From the cell containing the given text, extract its center point as (X, Y) coordinate. 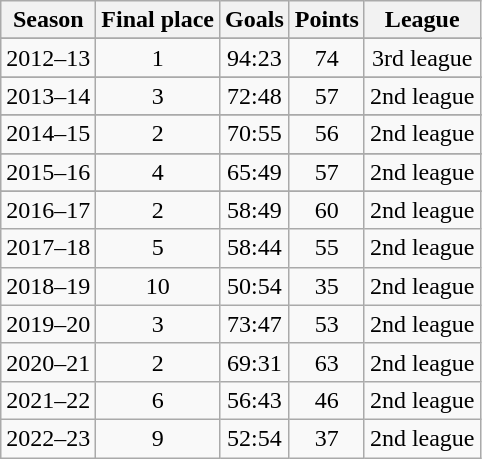
52:54 (255, 438)
2020–21 (48, 362)
3rd league (422, 58)
5 (158, 248)
2019–20 (48, 324)
6 (158, 400)
56:43 (255, 400)
60 (326, 210)
9 (158, 438)
League (422, 20)
50:54 (255, 286)
56 (326, 134)
37 (326, 438)
2022–23 (48, 438)
2021–22 (48, 400)
10 (158, 286)
53 (326, 324)
69:31 (255, 362)
72:48 (255, 96)
2018–19 (48, 286)
46 (326, 400)
2014–15 (48, 134)
58:49 (255, 210)
2013–14 (48, 96)
74 (326, 58)
2012–13 (48, 58)
65:49 (255, 172)
35 (326, 286)
63 (326, 362)
2016–17 (48, 210)
2017–18 (48, 248)
94:23 (255, 58)
Points (326, 20)
4 (158, 172)
2015–16 (48, 172)
70:55 (255, 134)
Goals (255, 20)
Final place (158, 20)
58:44 (255, 248)
73:47 (255, 324)
55 (326, 248)
Season (48, 20)
1 (158, 58)
